Determine the [X, Y] coordinate at the center of the cell enclosing the given text.  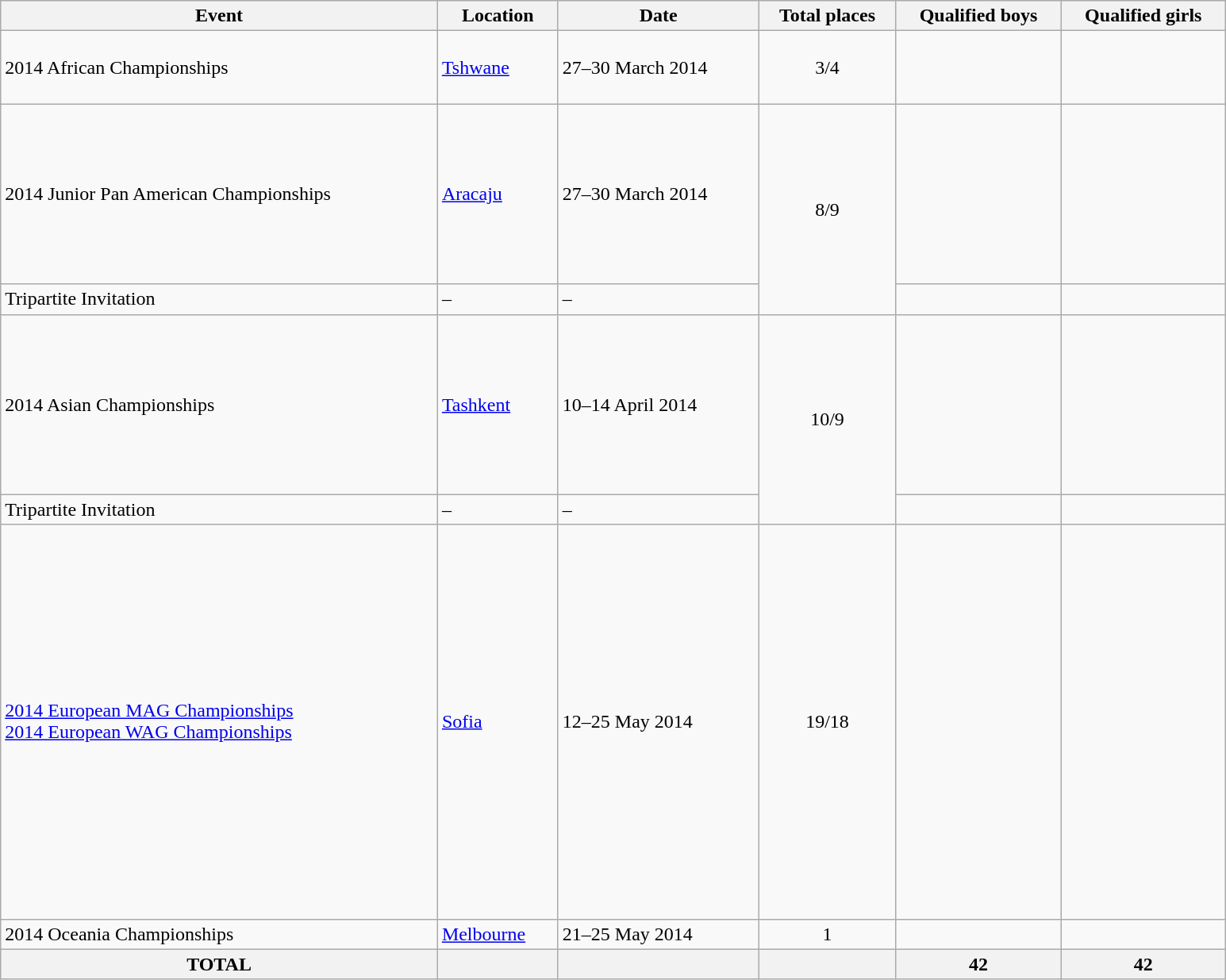
Total places [827, 16]
Qualified girls [1143, 16]
TOTAL [219, 964]
Tashkent [498, 405]
2014 Oceania Championships [219, 934]
Aracaju [498, 194]
8/9 [827, 209]
Event [219, 16]
21–25 May 2014 [659, 934]
Qualified boys [979, 16]
2014 European MAG Championships 2014 European WAG Championships [219, 722]
19/18 [827, 722]
2014 Junior Pan American Championships [219, 194]
12–25 May 2014 [659, 722]
2014 African Championships [219, 67]
10/9 [827, 419]
Date [659, 16]
Location [498, 16]
3/4 [827, 67]
2014 Asian Championships [219, 405]
Sofia [498, 722]
Melbourne [498, 934]
10–14 April 2014 [659, 405]
Tshwane [498, 67]
1 [827, 934]
